Extract the (x, y) coordinate from the center of the cell holding the provided text.  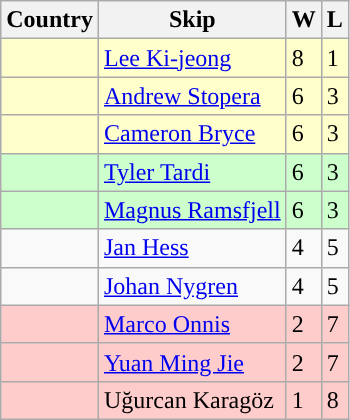
Johan Nygren (192, 286)
Skip (192, 20)
Yuan Ming Jie (192, 362)
Country (50, 20)
Lee Ki-jeong (192, 58)
L (334, 20)
Tyler Tardi (192, 172)
W (304, 20)
Jan Hess (192, 248)
Marco Onnis (192, 324)
Magnus Ramsfjell (192, 210)
Andrew Stopera (192, 96)
Cameron Bryce (192, 134)
Uğurcan Karagöz (192, 400)
